Capture the cell that displays the provided text and extract its [x, y] central coordinate. 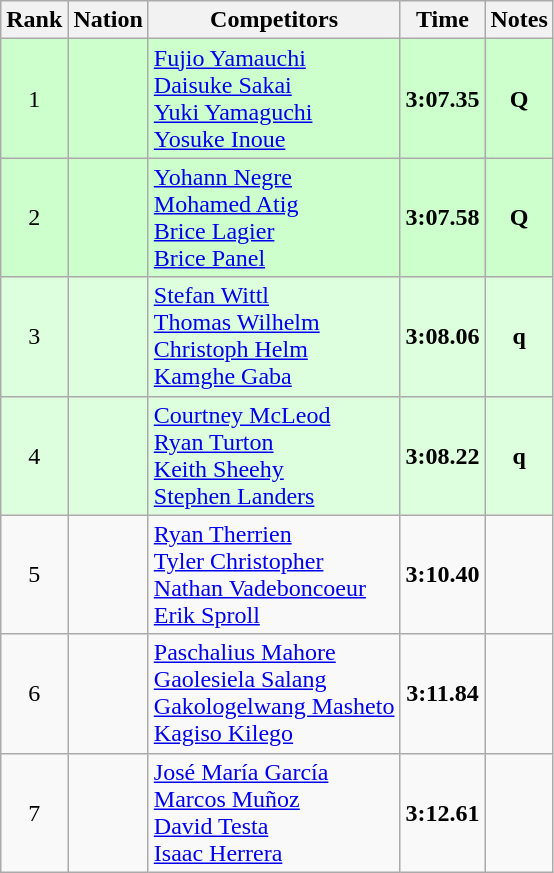
Competitors [274, 20]
Yohann NegreMohamed AtigBrice LagierBrice Panel [274, 218]
José María GarcíaMarcos MuñozDavid TestaIsaac Herrera [274, 812]
Rank [34, 20]
6 [34, 694]
3:08.06 [442, 336]
2 [34, 218]
1 [34, 98]
Stefan WittlThomas WilhelmChristoph HelmKamghe Gaba [274, 336]
Nation [108, 20]
Ryan TherrienTyler ChristopherNathan VadeboncoeurErik Sproll [274, 574]
Notes [519, 20]
4 [34, 456]
Paschalius MahoreGaolesiela SalangGakologelwang MashetoKagiso Kilego [274, 694]
3:07.35 [442, 98]
3 [34, 336]
3:12.61 [442, 812]
3:08.22 [442, 456]
Fujio YamauchiDaisuke SakaiYuki YamaguchiYosuke Inoue [274, 98]
3:10.40 [442, 574]
5 [34, 574]
Time [442, 20]
3:11.84 [442, 694]
7 [34, 812]
3:07.58 [442, 218]
Courtney McLeodRyan TurtonKeith SheehyStephen Landers [274, 456]
